From the cell containing the given text, extract its center point as (x, y) coordinate. 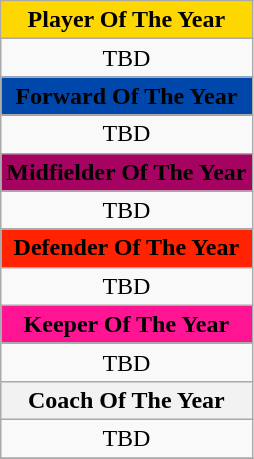
Coach Of The Year (126, 400)
Forward Of The Year (126, 96)
Midfielder Of The Year (126, 172)
Player Of The Year (126, 20)
Keeper Of The Year (126, 324)
Defender Of The Year (126, 248)
